Determine the (x, y) coordinate at the center of the cell enclosing the given text.  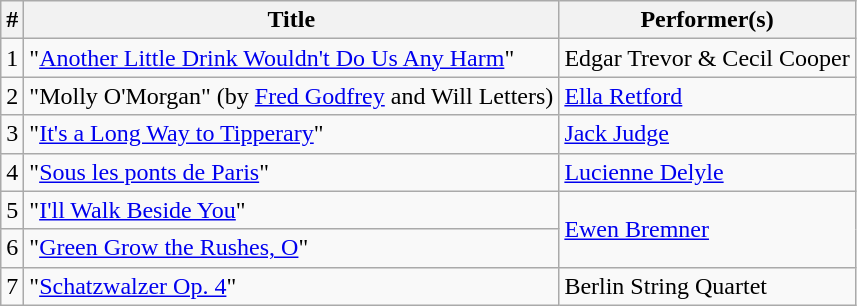
Title (292, 20)
2 (12, 96)
3 (12, 134)
"It's a Long Way to Tipperary" (292, 134)
Jack Judge (707, 134)
5 (12, 210)
Ella Retford (707, 96)
6 (12, 248)
Edgar Trevor & Cecil Cooper (707, 58)
"Green Grow the Rushes, O" (292, 248)
Berlin String Quartet (707, 286)
# (12, 20)
"I'll Walk Beside You" (292, 210)
7 (12, 286)
"Molly O'Morgan" (by Fred Godfrey and Will Letters) (292, 96)
"Schatzwalzer Op. 4" (292, 286)
"Sous les ponts de Paris" (292, 172)
Performer(s) (707, 20)
Ewen Bremner (707, 229)
"Another Little Drink Wouldn't Do Us Any Harm" (292, 58)
4 (12, 172)
1 (12, 58)
Lucienne Delyle (707, 172)
